Capture the cell that displays the provided text and extract its (X, Y) central coordinate. 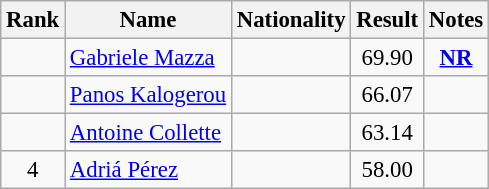
58.00 (388, 170)
63.14 (388, 133)
Nationality (290, 20)
Gabriele Mazza (148, 58)
Adriá Pérez (148, 170)
NR (456, 58)
Rank (33, 20)
4 (33, 170)
Name (148, 20)
Result (388, 20)
69.90 (388, 58)
Panos Kalogerou (148, 95)
66.07 (388, 95)
Notes (456, 20)
Antoine Collette (148, 133)
